Provide the [x, y] coordinate of the cell's center where the given text is located.  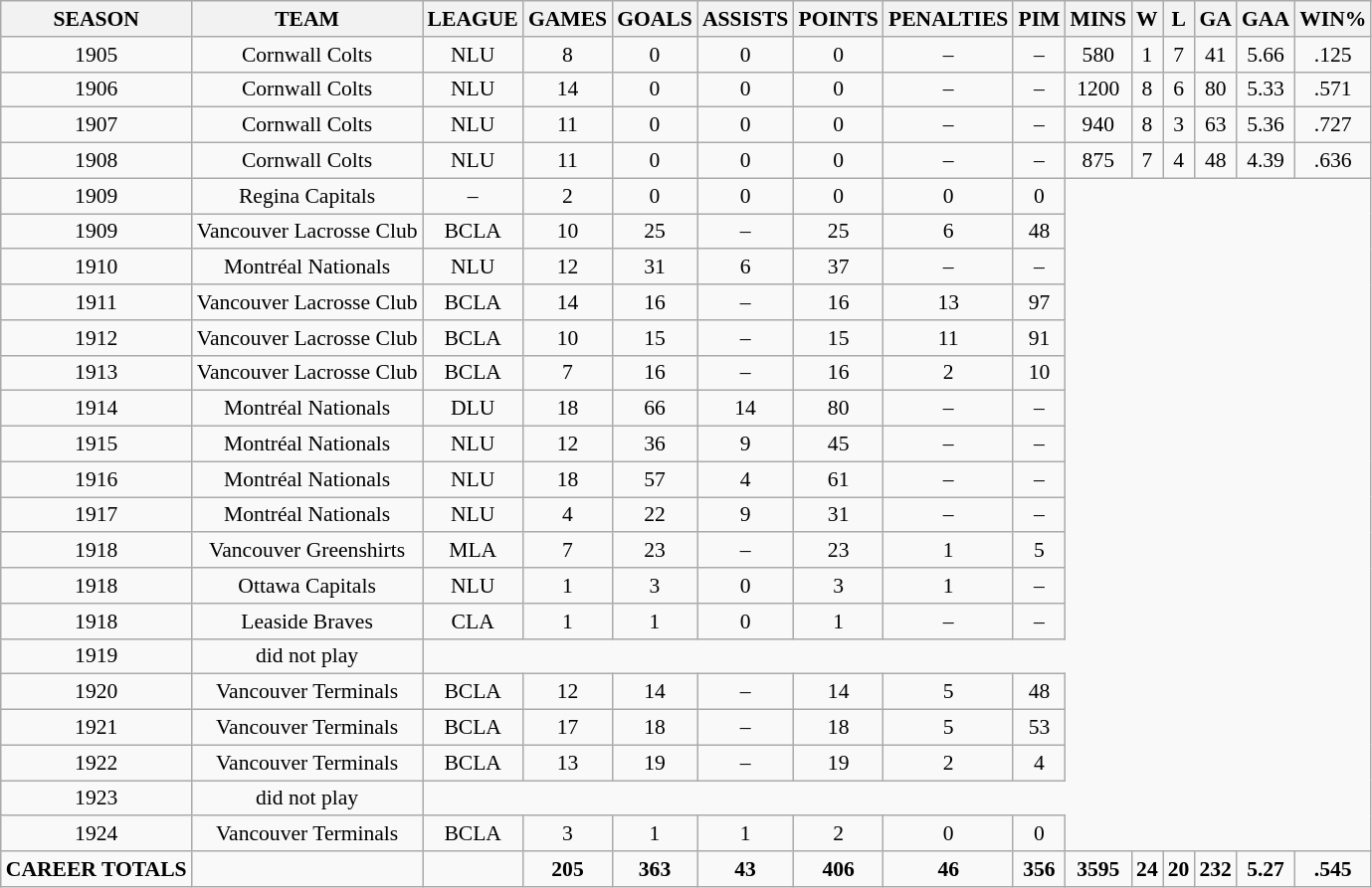
CAREER TOTALS [97, 869]
20 [1179, 869]
1913 [97, 373]
SEASON [97, 19]
91 [1039, 338]
66 [655, 409]
WIN% [1333, 19]
5.33 [1266, 89]
57 [655, 479]
97 [1039, 302]
580 [1098, 55]
24 [1147, 869]
43 [746, 869]
.636 [1333, 161]
63 [1216, 125]
37 [838, 267]
1920 [97, 692]
363 [655, 869]
1914 [97, 409]
.727 [1333, 125]
ASSISTS [746, 19]
1906 [97, 89]
GAMES [567, 19]
5.27 [1266, 869]
MLA [474, 551]
3595 [1098, 869]
1921 [97, 728]
TEAM [307, 19]
CLA [474, 622]
POINTS [838, 19]
41 [1216, 55]
PIM [1039, 19]
205 [567, 869]
1911 [97, 302]
1919 [97, 656]
Leaside Braves [307, 622]
GOALS [655, 19]
4.39 [1266, 161]
1905 [97, 55]
Vancouver Greenshirts [307, 551]
1908 [97, 161]
36 [655, 444]
MINS [1098, 19]
.571 [1333, 89]
LEAGUE [474, 19]
.545 [1333, 869]
GA [1216, 19]
1916 [97, 479]
356 [1039, 869]
53 [1039, 728]
PENALTIES [949, 19]
1200 [1098, 89]
45 [838, 444]
1923 [97, 799]
232 [1216, 869]
1912 [97, 338]
L [1179, 19]
W [1147, 19]
1910 [97, 267]
940 [1098, 125]
1922 [97, 763]
1907 [97, 125]
22 [655, 515]
1924 [97, 834]
GAA [1266, 19]
1915 [97, 444]
.125 [1333, 55]
DLU [474, 409]
5.66 [1266, 55]
Regina Capitals [307, 196]
61 [838, 479]
1917 [97, 515]
5.36 [1266, 125]
875 [1098, 161]
Ottawa Capitals [307, 586]
406 [838, 869]
46 [949, 869]
17 [567, 728]
